Detect which cell encompasses the target text, then output its (x, y) center coordinate. 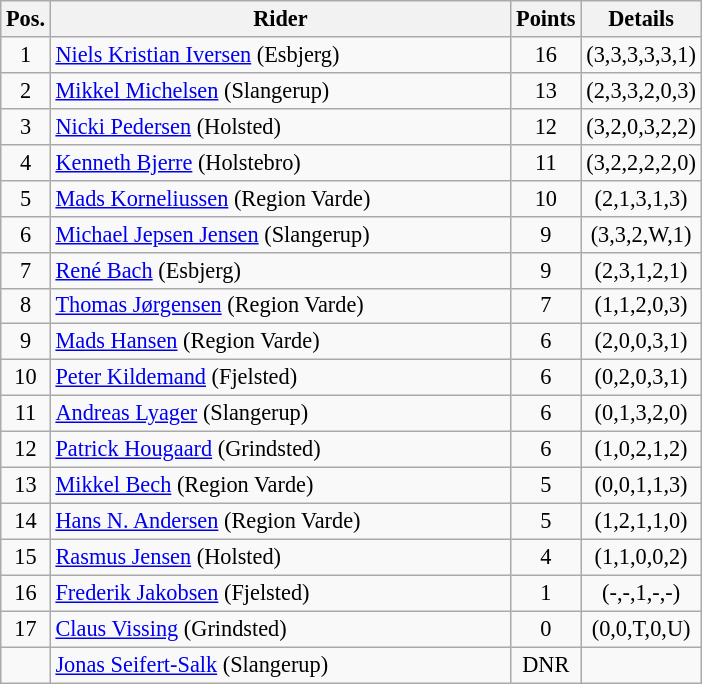
Hans N. Andersen (Region Varde) (280, 521)
17 (26, 629)
Nicki Pedersen (Holsted) (280, 126)
Andreas Lyager (Slangerup) (280, 414)
Claus Vissing (Grindsted) (280, 629)
Mikkel Bech (Region Varde) (280, 485)
(3,3,3,3,3,1) (641, 55)
(3,3,2,W,1) (641, 234)
Mads Hansen (Region Varde) (280, 342)
(-,-,1,-,-) (641, 593)
8 (26, 306)
Niels Kristian Iversen (Esbjerg) (280, 55)
Patrick Hougaard (Grindsted) (280, 450)
Rider (280, 19)
(0,0,1,1,3) (641, 485)
(1,1,0,0,2) (641, 557)
(0,0,T,0,U) (641, 629)
Thomas Jørgensen (Region Varde) (280, 306)
(2,3,3,2,0,3) (641, 90)
Peter Kildemand (Fjelsted) (280, 378)
(0,1,3,2,0) (641, 414)
(2,1,3,1,3) (641, 198)
(1,0,2,1,2) (641, 450)
Rasmus Jensen (Holsted) (280, 557)
Mads Korneliussen (Region Varde) (280, 198)
(2,0,0,3,1) (641, 342)
14 (26, 521)
Mikkel Michelsen (Slangerup) (280, 90)
Points (546, 19)
Frederik Jakobsen (Fjelsted) (280, 593)
Jonas Seifert-Salk (Slangerup) (280, 665)
(1,1,2,0,3) (641, 306)
(0,2,0,3,1) (641, 378)
2 (26, 90)
Details (641, 19)
Kenneth Bjerre (Holstebro) (280, 162)
0 (546, 629)
3 (26, 126)
(3,2,2,2,2,0) (641, 162)
Michael Jepsen Jensen (Slangerup) (280, 234)
(2,3,1,2,1) (641, 270)
(3,2,0,3,2,2) (641, 126)
DNR (546, 665)
René Bach (Esbjerg) (280, 270)
Pos. (26, 19)
(1,2,1,1,0) (641, 521)
15 (26, 557)
